Capture the cell that displays the provided text and extract its [x, y] central coordinate. 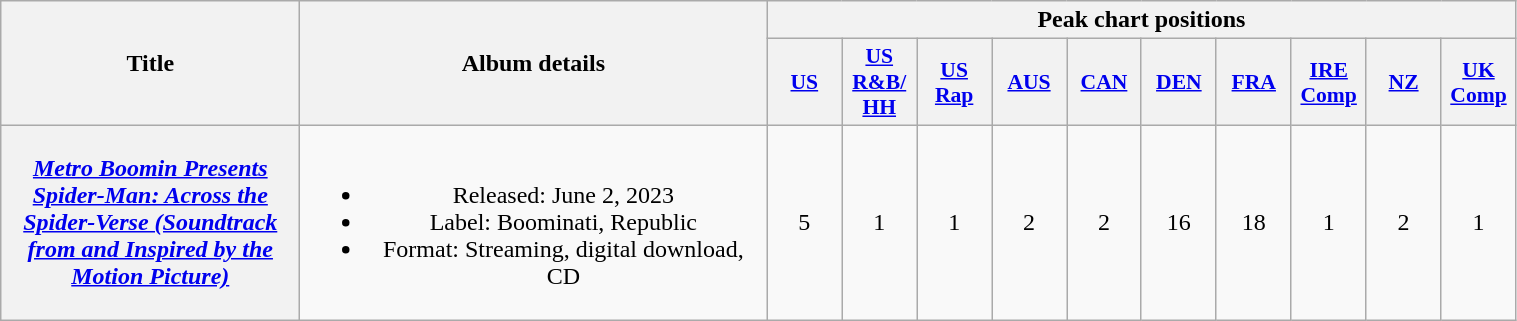
US [804, 82]
IREComp [1328, 82]
USR&B/HH [880, 82]
Released: June 2, 2023Label: Boominati, RepublicFormat: Streaming, digital download, CD [534, 222]
UKComp [1478, 82]
AUS [1030, 82]
Title [150, 64]
NZ [1404, 82]
US Rap [954, 82]
16 [1178, 222]
FRA [1254, 82]
DEN [1178, 82]
Album details [534, 64]
Metro Boomin Presents Spider-Man: Across the Spider-Verse (Soundtrack from and Inspired by the Motion Picture) [150, 222]
5 [804, 222]
Peak chart positions [1142, 20]
CAN [1104, 82]
18 [1254, 222]
